Output the (X, Y) coordinate of the center of the cell containing the given text.  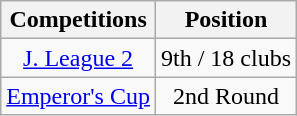
9th / 18 clubs (226, 58)
J. League 2 (78, 58)
Position (226, 20)
Competitions (78, 20)
2nd Round (226, 96)
Emperor's Cup (78, 96)
